Provide the [X, Y] coordinate of the cell's center where the given text is located.  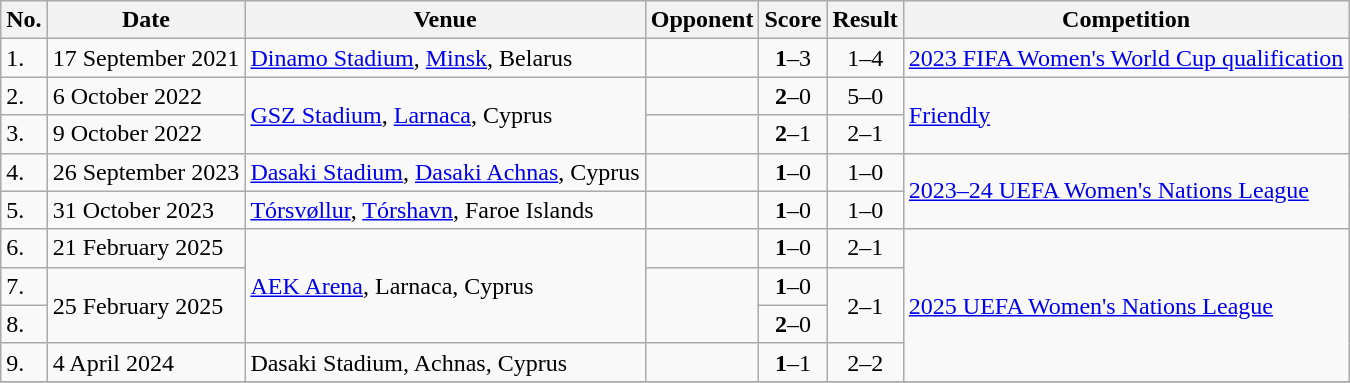
Score [793, 20]
3. [24, 134]
Dasaki Stadium, Achnas, Cyprus [445, 362]
1–4 [865, 58]
1–3 [793, 58]
17 September 2021 [146, 58]
31 October 2023 [146, 210]
Opponent [702, 20]
21 February 2025 [146, 248]
4. [24, 172]
5–0 [865, 96]
2023 FIFA Women's World Cup qualification [1126, 58]
Tórsvøllur, Tórshavn, Faroe Islands [445, 210]
6. [24, 248]
25 February 2025 [146, 305]
26 September 2023 [146, 172]
GSZ Stadium, Larnaca, Cyprus [445, 115]
4 April 2024 [146, 362]
2025 UEFA Women's Nations League [1126, 305]
9 October 2022 [146, 134]
5. [24, 210]
Date [146, 20]
2. [24, 96]
2023–24 UEFA Women's Nations League [1126, 191]
AEK Arena, Larnaca, Cyprus [445, 286]
Venue [445, 20]
Dasaki Stadium, Dasaki Achnas, Cyprus [445, 172]
Result [865, 20]
7. [24, 286]
1. [24, 58]
9. [24, 362]
2–2 [865, 362]
No. [24, 20]
Competition [1126, 20]
1–1 [793, 362]
8. [24, 324]
Dinamo Stadium, Minsk, Belarus [445, 58]
Friendly [1126, 115]
6 October 2022 [146, 96]
